Find where the given text appears and provide that cell's center as (X, Y) coordinate. 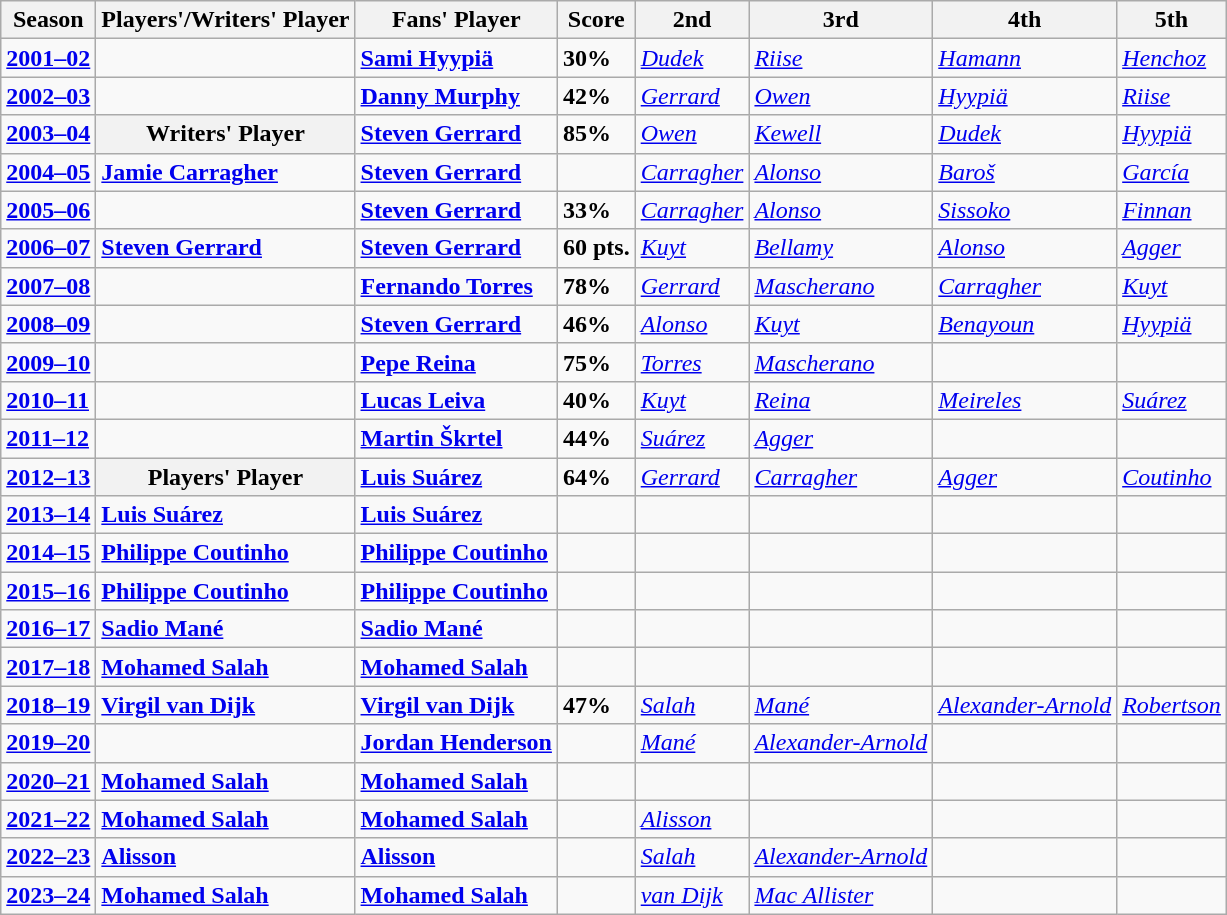
60 pts. (596, 248)
3rd (841, 20)
Fernando Torres (456, 286)
2014–15 (48, 553)
78% (596, 286)
2022–23 (48, 857)
2013–14 (48, 515)
Players' Player (226, 477)
2004–05 (48, 172)
Sami Hyypiä (456, 58)
Kewell (841, 134)
Jamie Carragher (226, 172)
Coutinho (1172, 477)
2007–08 (48, 286)
Finnan (1172, 210)
47% (596, 705)
2015–16 (48, 591)
2002–03 (48, 96)
2020–21 (48, 781)
2003–04 (48, 134)
Martin Škrtel (456, 438)
García (1172, 172)
2019–20 (48, 743)
2001–02 (48, 58)
46% (596, 324)
Meireles (1025, 400)
2017–18 (48, 667)
2023–24 (48, 895)
Bellamy (841, 248)
2nd (692, 20)
33% (596, 210)
Hamann (1025, 58)
2010–11 (48, 400)
Robertson (1172, 705)
Sissoko (1025, 210)
Players'/Writers' Player (226, 20)
Jordan Henderson (456, 743)
Baroš (1025, 172)
Pepe Reina (456, 362)
Score (596, 20)
2006–07 (48, 248)
2005–06 (48, 210)
Henchoz (1172, 58)
Fans' Player (456, 20)
2012–13 (48, 477)
2018–19 (48, 705)
Reina (841, 400)
Lucas Leiva (456, 400)
Season (48, 20)
42% (596, 96)
75% (596, 362)
Benayoun (1025, 324)
44% (596, 438)
Writers' Player (226, 134)
2016–17 (48, 629)
2011–12 (48, 438)
van Dijk (692, 895)
30% (596, 58)
Danny Murphy (456, 96)
Torres (692, 362)
2008–09 (48, 324)
5th (1172, 20)
2009–10 (48, 362)
4th (1025, 20)
64% (596, 477)
Mac Allister (841, 895)
40% (596, 400)
85% (596, 134)
2021–22 (48, 819)
